Determine the (x, y) coordinate at the center of the cell enclosing the given text.  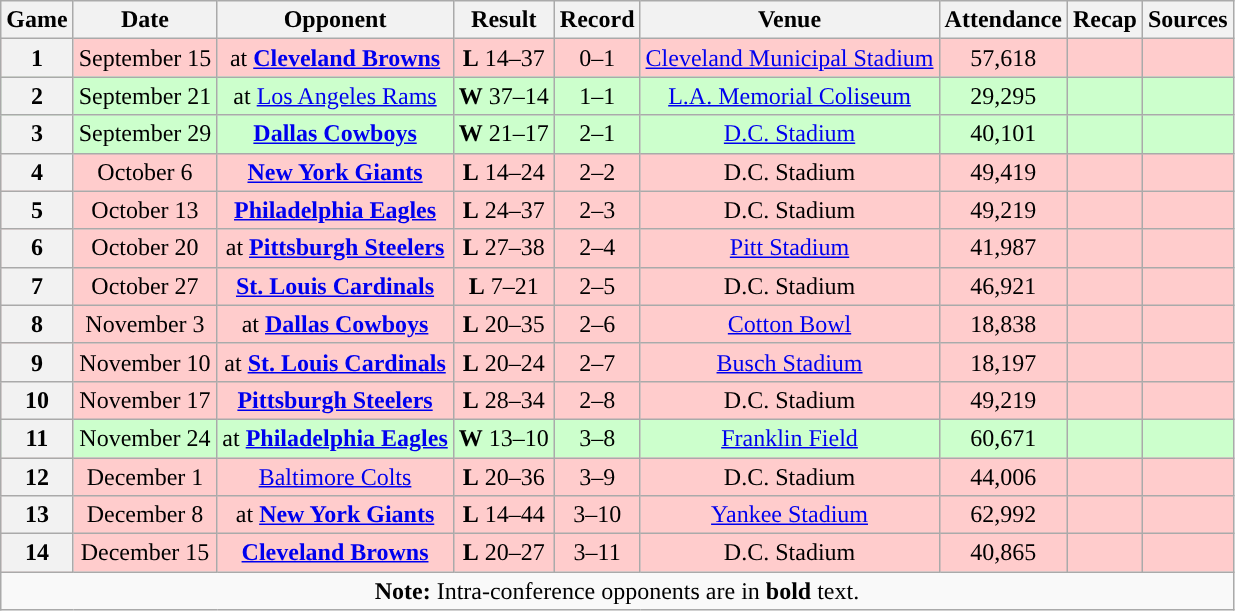
L 14–44 (504, 515)
December 8 (145, 515)
57,618 (1003, 58)
Record (597, 20)
2–5 (597, 286)
October 6 (145, 172)
W 37–14 (504, 96)
Baltimore Colts (335, 477)
W 13–10 (504, 438)
11 (37, 438)
5 (37, 210)
October 20 (145, 248)
L 28–34 (504, 400)
2–8 (597, 400)
62,992 (1003, 515)
L 20–27 (504, 553)
L 20–36 (504, 477)
29,295 (1003, 96)
September 15 (145, 58)
2 (37, 96)
8 (37, 324)
at St. Louis Cardinals (335, 362)
W 21–17 (504, 134)
at New York Giants (335, 515)
1–1 (597, 96)
New York Giants (335, 172)
September 29 (145, 134)
2–6 (597, 324)
L 27–38 (504, 248)
Date (145, 20)
November 3 (145, 324)
2–1 (597, 134)
St. Louis Cardinals (335, 286)
3 (37, 134)
1 (37, 58)
4 (37, 172)
40,101 (1003, 134)
13 (37, 515)
49,419 (1003, 172)
Cotton Bowl (790, 324)
December 15 (145, 553)
7 (37, 286)
L 14–37 (504, 58)
Result (504, 20)
2–3 (597, 210)
0–1 (597, 58)
3–10 (597, 515)
October 13 (145, 210)
10 (37, 400)
Franklin Field (790, 438)
Cleveland Municipal Stadium (790, 58)
Busch Stadium (790, 362)
at Dallas Cowboys (335, 324)
L 7–21 (504, 286)
November 24 (145, 438)
46,921 (1003, 286)
Yankee Stadium (790, 515)
2–4 (597, 248)
September 21 (145, 96)
Philadelphia Eagles (335, 210)
9 (37, 362)
18,838 (1003, 324)
at Cleveland Browns (335, 58)
Dallas Cowboys (335, 134)
12 (37, 477)
Pitt Stadium (790, 248)
14 (37, 553)
6 (37, 248)
L 20–24 (504, 362)
L 20–35 (504, 324)
L.A. Memorial Coliseum (790, 96)
Attendance (1003, 20)
Sources (1188, 20)
November 17 (145, 400)
41,987 (1003, 248)
40,865 (1003, 553)
November 10 (145, 362)
3–9 (597, 477)
Recap (1104, 20)
44,006 (1003, 477)
18,197 (1003, 362)
3–11 (597, 553)
Cleveland Browns (335, 553)
at Philadelphia Eagles (335, 438)
at Los Angeles Rams (335, 96)
at Pittsburgh Steelers (335, 248)
Note: Intra-conference opponents are in bold text. (617, 591)
Pittsburgh Steelers (335, 400)
3–8 (597, 438)
Opponent (335, 20)
Venue (790, 20)
60,671 (1003, 438)
L 14–24 (504, 172)
2–2 (597, 172)
October 27 (145, 286)
L 24–37 (504, 210)
Game (37, 20)
2–7 (597, 362)
December 1 (145, 477)
